Detect which cell encompasses the target text, then output its [x, y] center coordinate. 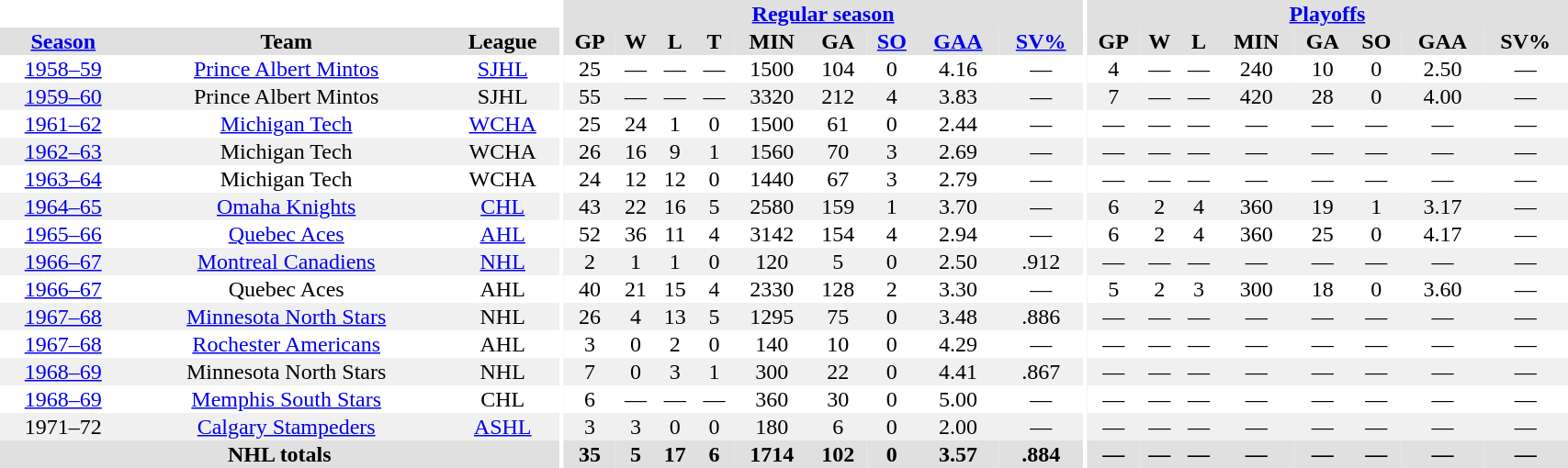
4.17 [1442, 234]
Rochester Americans [287, 344]
2330 [772, 289]
4.00 [1442, 96]
4.41 [959, 372]
19 [1323, 206]
120 [772, 262]
Memphis South Stars [287, 399]
Calgary Stampeders [287, 427]
17 [674, 454]
3.57 [959, 454]
2.00 [959, 427]
61 [839, 124]
102 [839, 454]
180 [772, 427]
40 [590, 289]
21 [636, 289]
1964–65 [63, 206]
1959–60 [63, 96]
T [715, 41]
104 [839, 69]
2.94 [959, 234]
3.17 [1442, 206]
140 [772, 344]
5.00 [959, 399]
2.79 [959, 179]
1971–72 [63, 427]
240 [1257, 69]
3.30 [959, 289]
Montreal Canadiens [287, 262]
Playoffs [1326, 14]
3.70 [959, 206]
1560 [772, 151]
4.29 [959, 344]
NHL totals [279, 454]
11 [674, 234]
3.60 [1442, 289]
36 [636, 234]
3142 [772, 234]
1962–63 [63, 151]
.912 [1042, 262]
159 [839, 206]
212 [839, 96]
70 [839, 151]
9 [674, 151]
Team [287, 41]
67 [839, 179]
Season [63, 41]
1958–59 [63, 69]
3320 [772, 96]
League [503, 41]
2580 [772, 206]
30 [839, 399]
128 [839, 289]
.886 [1042, 317]
2.69 [959, 151]
154 [839, 234]
13 [674, 317]
.867 [1042, 372]
35 [590, 454]
Regular season [823, 14]
1963–64 [63, 179]
15 [674, 289]
75 [839, 317]
1295 [772, 317]
Omaha Knights [287, 206]
2.44 [959, 124]
ASHL [503, 427]
4.16 [959, 69]
420 [1257, 96]
1714 [772, 454]
3.48 [959, 317]
1961–62 [63, 124]
52 [590, 234]
18 [1323, 289]
1965–66 [63, 234]
3.83 [959, 96]
28 [1323, 96]
55 [590, 96]
1440 [772, 179]
.884 [1042, 454]
43 [590, 206]
